Search for the cell housing the specified text and yield its (X, Y) center coordinate. 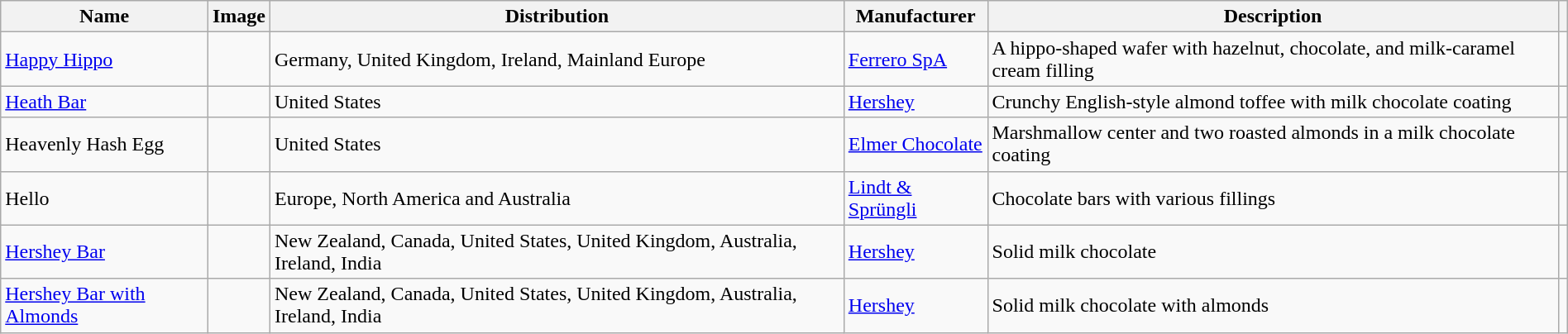
Happy Hippo (104, 60)
Europe, North America and Australia (557, 198)
Hershey Bar with Almonds (104, 306)
Marshmallow center and two roasted almonds in a milk chocolate coating (1273, 144)
Lindt & Sprüngli (915, 198)
Heavenly Hash Egg (104, 144)
Germany, United Kingdom, Ireland, Mainland Europe (557, 60)
Crunchy English-style almond toffee with milk chocolate coating (1273, 102)
Name (104, 17)
Distribution (557, 17)
Solid milk chocolate with almonds (1273, 306)
Manufacturer (915, 17)
A hippo-shaped wafer with hazelnut, chocolate, and milk-caramel cream filling (1273, 60)
Description (1273, 17)
Solid milk chocolate (1273, 251)
Image (238, 17)
Hershey Bar (104, 251)
Heath Bar (104, 102)
Elmer Chocolate (915, 144)
Chocolate bars with various fillings (1273, 198)
Ferrero SpA (915, 60)
Hello (104, 198)
